Detect which cell encompasses the target text, then output its [X, Y] center coordinate. 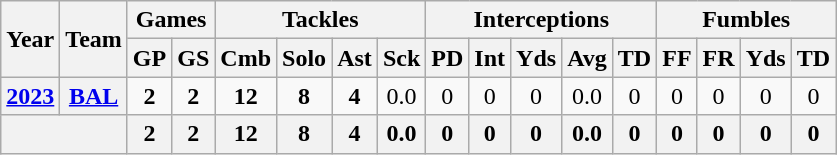
BAL [94, 96]
PD [448, 58]
FF [677, 58]
Year [30, 39]
Ast [355, 58]
Solo [304, 58]
2023 [30, 96]
GP [149, 58]
GS [194, 58]
Sck [401, 58]
Interceptions [542, 20]
Team [94, 39]
FR [718, 58]
Int [490, 58]
Avg [588, 58]
Tackles [320, 20]
Games [170, 20]
Fumbles [746, 20]
Cmb [246, 58]
